Return the [x, y] coordinate for the center point of the cell that contains the specified text.  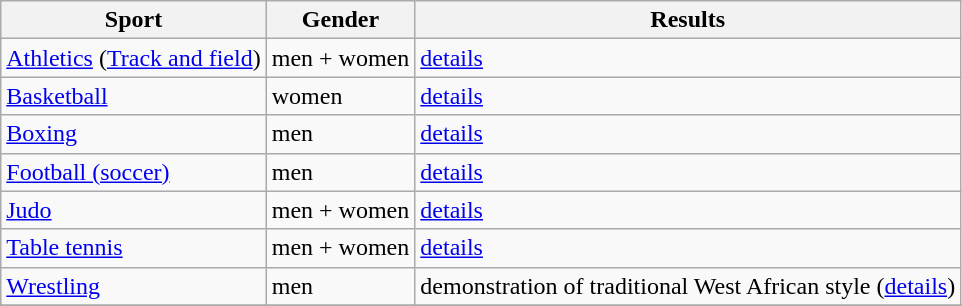
Judo [134, 210]
women [340, 96]
Football (soccer) [134, 172]
Sport [134, 20]
Athletics (Track and field) [134, 58]
Gender [340, 20]
Wrestling [134, 286]
demonstration of traditional West African style (details) [688, 286]
Boxing [134, 134]
Table tennis [134, 248]
Basketball [134, 96]
Results [688, 20]
